Capture the cell that displays the provided text and extract its (x, y) central coordinate. 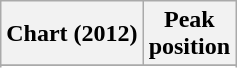
Peakposition (189, 34)
Chart (2012) (72, 34)
